From the cell containing the given text, extract its center point as [X, Y] coordinate. 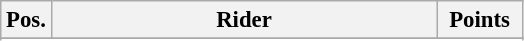
Points [480, 20]
Rider [244, 20]
Pos. [26, 20]
